Extract the [X, Y] coordinate from the center of the cell holding the provided text.  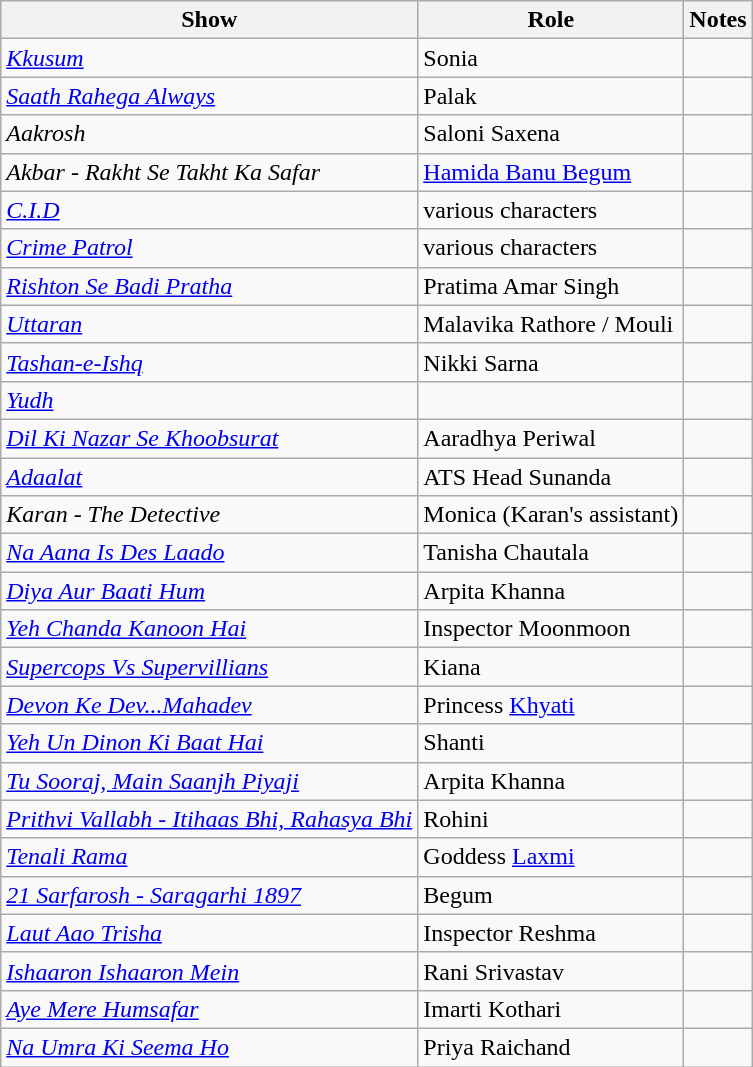
Princess Khyati [551, 705]
Dil Ki Nazar Se Khoobsurat [210, 438]
Yeh Un Dinon Ki Baat Hai [210, 743]
21 Sarfarosh - Saragarhi 1897 [210, 895]
Rani Srivastav [551, 971]
Rishton Se Badi Pratha [210, 286]
Prithvi Vallabh - Itihaas Bhi, Rahasya Bhi [210, 819]
C.I.D [210, 210]
Notes [718, 20]
Pratima Amar Singh [551, 286]
Tanisha Chautala [551, 553]
Palak [551, 96]
Inspector Reshma [551, 933]
Laut Aao Trisha [210, 933]
Sonia [551, 58]
Kkusum [210, 58]
Kiana [551, 667]
Yeh Chanda Kanoon Hai [210, 629]
ATS Head Sunanda [551, 477]
Malavika Rathore / Mouli [551, 324]
Role [551, 20]
Nikki Sarna [551, 362]
Adaalat [210, 477]
Inspector Moonmoon [551, 629]
Akbar - Rakht Se Takht Ka Safar [210, 172]
Tu Sooraj, Main Saanjh Piyaji [210, 781]
Priya Raichand [551, 1047]
Begum [551, 895]
Monica (Karan's assistant) [551, 515]
Tashan-e-Ishq [210, 362]
Supercops Vs Supervillians [210, 667]
Shanti [551, 743]
Rohini [551, 819]
Crime Patrol [210, 248]
Uttaran [210, 324]
Show [210, 20]
Tenali Rama [210, 857]
Aaradhya Periwal [551, 438]
Aye Mere Humsafar [210, 1009]
Diya Aur Baati Hum [210, 591]
Na Aana Is Des Laado [210, 553]
Goddess Laxmi [551, 857]
Imarti Kothari [551, 1009]
Saath Rahega Always [210, 96]
Hamida Banu Begum [551, 172]
Na Umra Ki Seema Ho [210, 1047]
Aakrosh [210, 134]
Saloni Saxena [551, 134]
Karan - The Detective [210, 515]
Yudh [210, 400]
Ishaaron Ishaaron Mein [210, 971]
Devon Ke Dev...Mahadev [210, 705]
